Search for the cell housing the specified text and yield its [x, y] center coordinate. 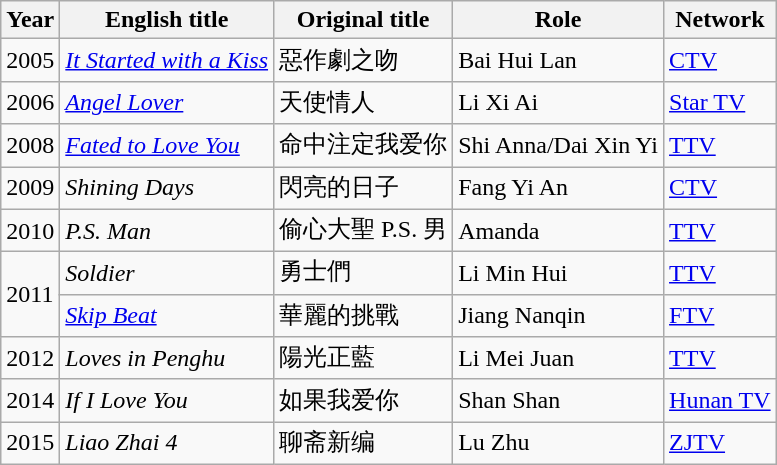
命中注定我爱你 [364, 146]
Angel Lover [167, 102]
2006 [30, 102]
2010 [30, 230]
Li Xi Ai [558, 102]
天使情人 [364, 102]
Liao Zhai 4 [167, 444]
2014 [30, 400]
Shining Days [167, 188]
Li Min Hui [558, 274]
惡作劇之吻 [364, 60]
Network [720, 20]
Hunan TV [720, 400]
Shi Anna/Dai Xin Yi [558, 146]
2005 [30, 60]
Amanda [558, 230]
2012 [30, 358]
Fated to Love You [167, 146]
Soldier [167, 274]
Bai Hui Lan [558, 60]
English title [167, 20]
It Started with a Kiss [167, 60]
Role [558, 20]
2008 [30, 146]
Li Mei Juan [558, 358]
If I Love You [167, 400]
勇士們 [364, 274]
聊斋新编 [364, 444]
華麗的挑戰 [364, 316]
Shan Shan [558, 400]
Jiang Nanqin [558, 316]
陽光正藍 [364, 358]
偷心大聖 P.S. 男 [364, 230]
Loves in Penghu [167, 358]
ZJTV [720, 444]
Original title [364, 20]
2009 [30, 188]
閃亮的日子 [364, 188]
Fang Yi An [558, 188]
2015 [30, 444]
Lu Zhu [558, 444]
Year [30, 20]
Skip Beat [167, 316]
如果我爱你 [364, 400]
Star TV [720, 102]
P.S. Man [167, 230]
FTV [720, 316]
2011 [30, 294]
